Detect which cell encompasses the target text, then output its (x, y) center coordinate. 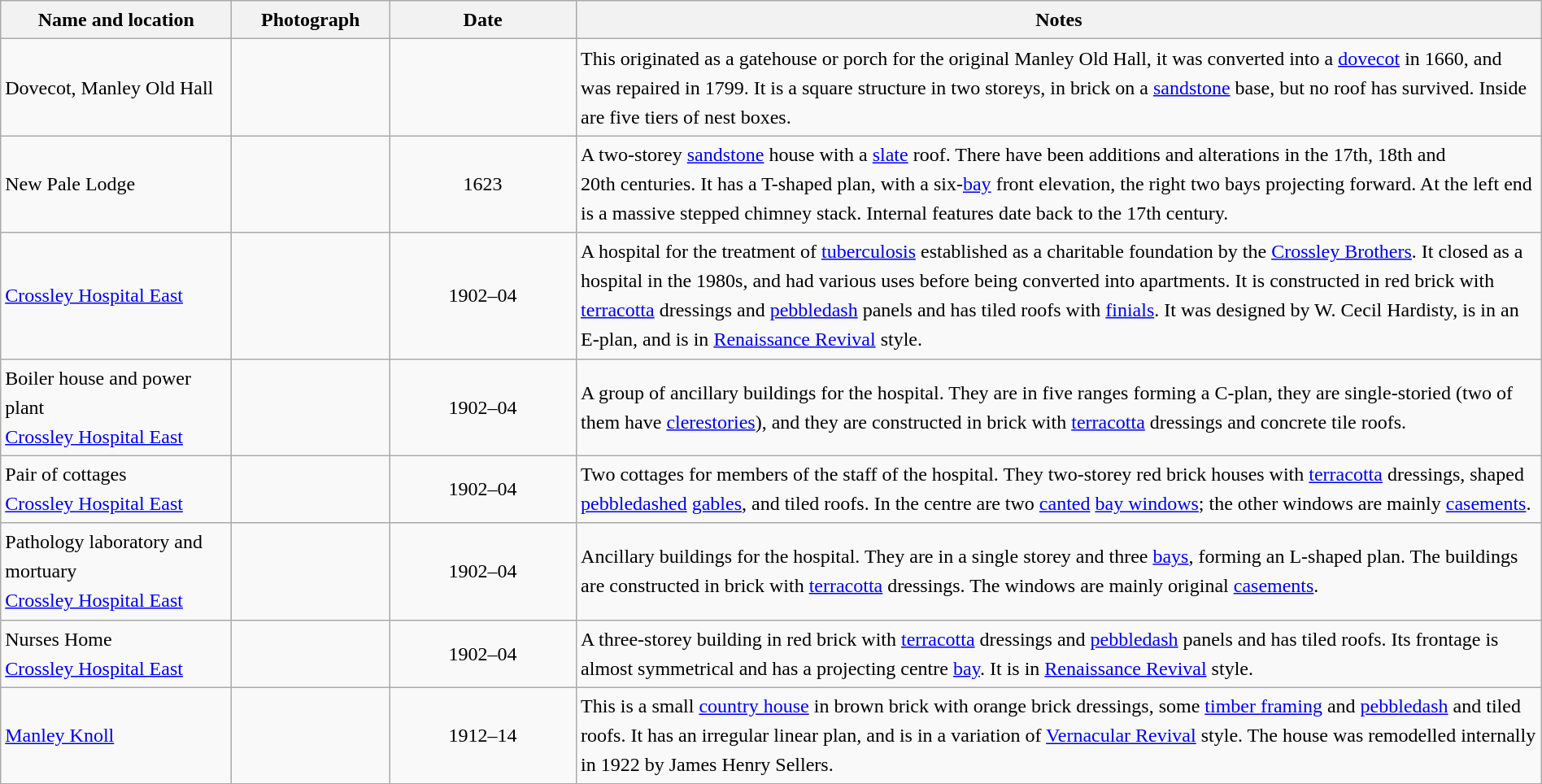
Dovecot, Manley Old Hall (116, 88)
Pair of cottagesCrossley Hospital East (116, 490)
Date (483, 20)
New Pale Lodge (116, 184)
Notes (1059, 20)
Photograph (311, 20)
Nurses HomeCrossley Hospital East (116, 654)
Crossley Hospital East (116, 296)
Name and location (116, 20)
Boiler house and power plantCrossley Hospital East (116, 407)
1912–14 (483, 735)
1623 (483, 184)
Pathology laboratory and mortuaryCrossley Hospital East (116, 571)
Manley Knoll (116, 735)
